Search for the cell housing the specified text and yield its (x, y) center coordinate. 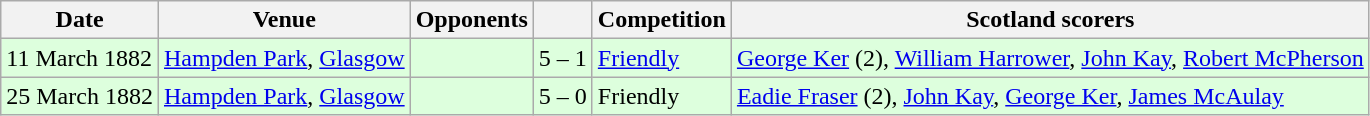
Competition (662, 20)
Eadie Fraser (2), John Kay, George Ker, James McAulay (1050, 96)
11 March 1882 (80, 58)
5 – 1 (562, 58)
Venue (284, 20)
Scotland scorers (1050, 20)
25 March 1882 (80, 96)
Date (80, 20)
Opponents (472, 20)
George Ker (2), William Harrower, John Kay, Robert McPherson (1050, 58)
5 – 0 (562, 96)
